Scan for the cell matching the given text and deliver its (x, y) coordinate at center. 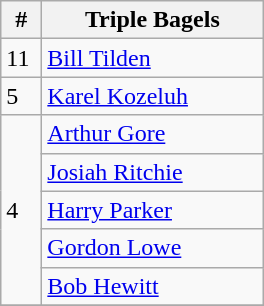
11 (22, 58)
4 (22, 210)
# (22, 20)
Bill Tilden (152, 58)
Harry Parker (152, 210)
Gordon Lowe (152, 248)
Arthur Gore (152, 134)
Karel Kozeluh (152, 96)
5 (22, 96)
Josiah Ritchie (152, 172)
Triple Bagels (152, 20)
Bob Hewitt (152, 286)
